Identify which cell holds the provided text, then report its [x, y] central coordinate. 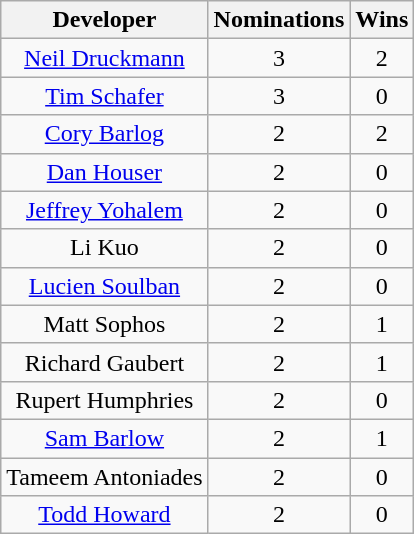
Li Kuo [104, 248]
Tameem Antoniades [104, 477]
Lucien Soulban [104, 286]
Wins [382, 20]
Matt Sophos [104, 324]
Neil Druckmann [104, 58]
Jeffrey Yohalem [104, 210]
Cory Barlog [104, 134]
Rupert Humphries [104, 400]
Richard Gaubert [104, 362]
Todd Howard [104, 515]
Dan Houser [104, 172]
Developer [104, 20]
Tim Schafer [104, 96]
Nominations [279, 20]
Sam Barlow [104, 438]
